Search for the cell housing the specified text and yield its (X, Y) center coordinate. 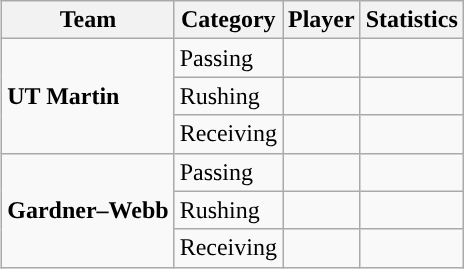
Team (88, 20)
Gardner–Webb (88, 210)
Statistics (412, 20)
Category (228, 20)
Player (321, 20)
UT Martin (88, 96)
